For the text-containing cell, return its midpoint in (x, y) coordinate format. 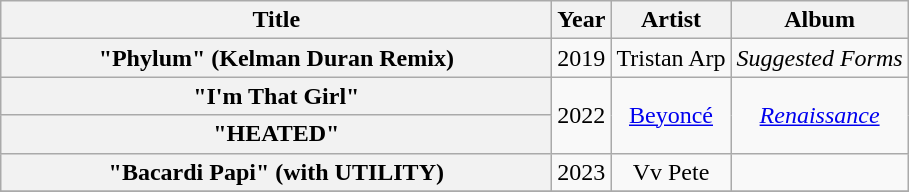
Vv Pete (671, 172)
"Phylum" (Kelman Duran Remix) (276, 58)
Title (276, 20)
2019 (582, 58)
"HEATED" (276, 134)
"Bacardi Papi" (with UTILITY) (276, 172)
Renaissance (820, 115)
Album (820, 20)
Year (582, 20)
"I'm That Girl" (276, 96)
Artist (671, 20)
2022 (582, 115)
Tristan Arp (671, 58)
Suggested Forms (820, 58)
2023 (582, 172)
Beyoncé (671, 115)
